Determine the (X, Y) coordinate at the center of the cell enclosing the given text.  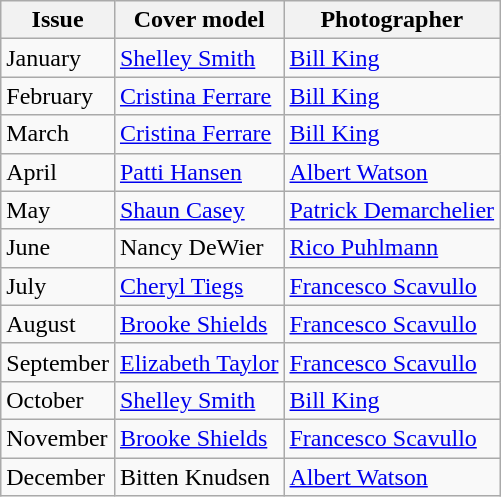
October (58, 400)
Rico Puhlmann (392, 248)
Bitten Knudsen (199, 477)
Cheryl Tiegs (199, 286)
Nancy DeWier (199, 248)
Patrick Demarchelier (392, 210)
Cover model (199, 20)
August (58, 324)
April (58, 172)
June (58, 248)
March (58, 134)
July (58, 286)
September (58, 362)
Issue (58, 20)
Photographer (392, 20)
November (58, 438)
Patti Hansen (199, 172)
February (58, 96)
May (58, 210)
January (58, 58)
December (58, 477)
Shaun Casey (199, 210)
Elizabeth Taylor (199, 362)
